Capture the cell that displays the provided text and extract its (X, Y) central coordinate. 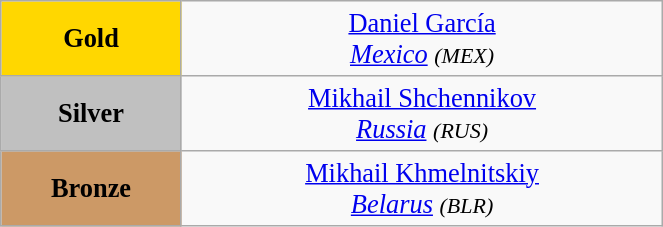
Daniel GarcíaMexico (MEX) (422, 38)
Silver (92, 112)
Gold (92, 38)
Bronze (92, 188)
Mikhail KhmelnitskiyBelarus (BLR) (422, 188)
Mikhail ShchennikovRussia (RUS) (422, 112)
